Output the (X, Y) coordinate of the center of the cell containing the given text.  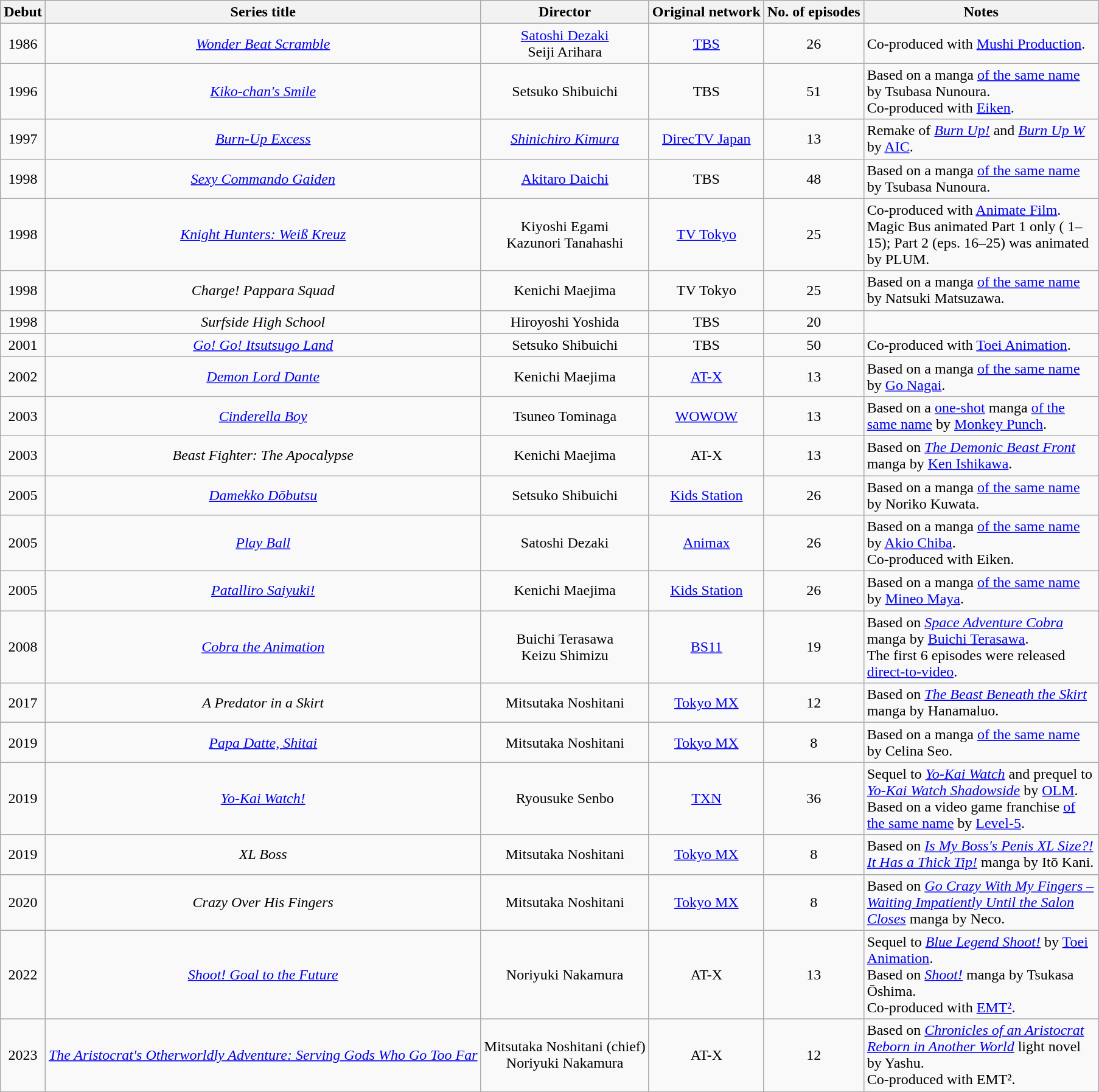
2017 (23, 703)
Based on a manga of the same name by Natsuki Matsuzawa. (981, 291)
Debut (23, 12)
Buichi Terasawa Keizu Shimizu (565, 647)
Sequel to Blue Legend Shoot! by Toei Animation.Based on Shoot! manga by Tsukasa Ōshima.Co-produced with EMT². (981, 975)
Noriyuki Nakamura (565, 975)
Based on The Beast Beneath the Skirt manga by Hanamaluo. (981, 703)
1986 (23, 44)
20 (814, 322)
Kiko-chan's Smile (263, 91)
Satoshi Dezaki Seiji Arihara (565, 44)
Remake of Burn Up! and Burn Up W by AIC. (981, 139)
Co-produced with Mushi Production. (981, 44)
Based on a manga of the same name by Celina Seo. (981, 742)
Beast Fighter: The Apocalypse (263, 455)
Based on a manga of the same name by Go Nagai. (981, 376)
Knight Hunters: Weiß Kreuz (263, 235)
1996 (23, 91)
The Aristocrat's Otherworldly Adventure: Serving Gods Who Go Too Far (263, 1055)
Charge! Pappara Squad (263, 291)
Akitaro Daichi (565, 179)
WOWOW (706, 416)
Wonder Beat Scramble (263, 44)
Yo-Kai Watch! (263, 798)
Mitsutaka Noshitani (chief)Noriyuki Nakamura (565, 1055)
DirecTV Japan (706, 139)
Satoshi Dezaki (565, 543)
19 (814, 647)
Crazy Over His Fingers (263, 902)
48 (814, 179)
Co-produced with Animate Film.Magic Bus animated Part 1 only ( 1–15); Part 2 (eps. 16–25) was animated by PLUM. (981, 235)
Director (565, 12)
XL Boss (263, 854)
Shinichiro Kimura (565, 139)
2023 (23, 1055)
Based on Go Crazy With My Fingers – Waiting Impatiently Until the Salon Closes manga by Neco. (981, 902)
1997 (23, 139)
Cobra the Animation (263, 647)
Go! Go! Itsutsugo Land (263, 345)
Based on Chronicles of an Aristocrat Reborn in Another World light novel by Yashu.Co-produced with EMT². (981, 1055)
2001 (23, 345)
Demon Lord Dante (263, 376)
Hiroyoshi Yoshida (565, 322)
TXN (706, 798)
50 (814, 345)
Series title (263, 12)
Play Ball (263, 543)
Damekko Dōbutsu (263, 495)
Based on a manga of the same name by Mineo Maya. (981, 591)
2022 (23, 975)
Sexy Commando Gaiden (263, 179)
Shoot! Goal to the Future (263, 975)
Notes (981, 12)
Co-produced with Toei Animation. (981, 345)
51 (814, 91)
Burn-Up Excess (263, 139)
Papa Datte, Shitai (263, 742)
Surfside High School (263, 322)
Based on a manga of the same name by Akio Chiba.Co-produced with Eiken. (981, 543)
Patalliro Saiyuki! (263, 591)
2008 (23, 647)
Based on a manga of the same name by Tsubasa Nunoura. (981, 179)
A Predator in a Skirt (263, 703)
2002 (23, 376)
No. of episodes (814, 12)
Original network (706, 12)
Based on a manga of the same name by Noriko Kuwata. (981, 495)
36 (814, 798)
Kiyoshi Egami Kazunori Tanahashi (565, 235)
Tsuneo Tominaga (565, 416)
Sequel to Yo-Kai Watch and prequel to Yo-Kai Watch Shadowside by OLM.Based on a video game franchise of the same name by Level-5. (981, 798)
Based on a manga of the same name by Tsubasa Nunoura.Co-produced with Eiken. (981, 91)
Cinderella Boy (263, 416)
Based on a one-shot manga of the same name by Monkey Punch. (981, 416)
Based on The Demonic Beast Front manga by Ken Ishikawa. (981, 455)
Ryousuke Senbo (565, 798)
BS11 (706, 647)
Based on Is My Boss's Penis XL Size?! It Has a Thick Tip! manga by Itō Kani. (981, 854)
Animax (706, 543)
Based on Space Adventure Cobra manga by Buichi Terasawa.The first 6 episodes were released direct-to-video. (981, 647)
2020 (23, 902)
